Detect which cell encompasses the target text, then output its (x, y) center coordinate. 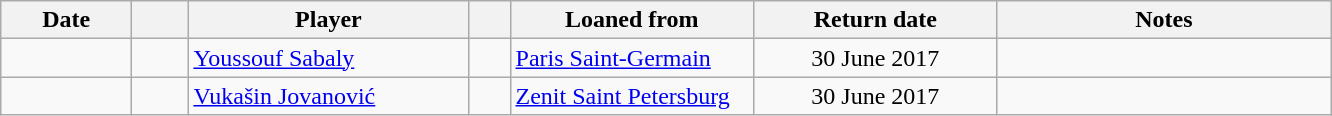
Date (66, 20)
Notes (1164, 20)
Player (328, 20)
Youssouf Sabaly (328, 58)
Vukašin Jovanović (328, 96)
Return date (876, 20)
Zenit Saint Petersburg (632, 96)
Paris Saint-Germain (632, 58)
Loaned from (632, 20)
